Extract the (x, y) coordinate from the center of the cell holding the provided text.  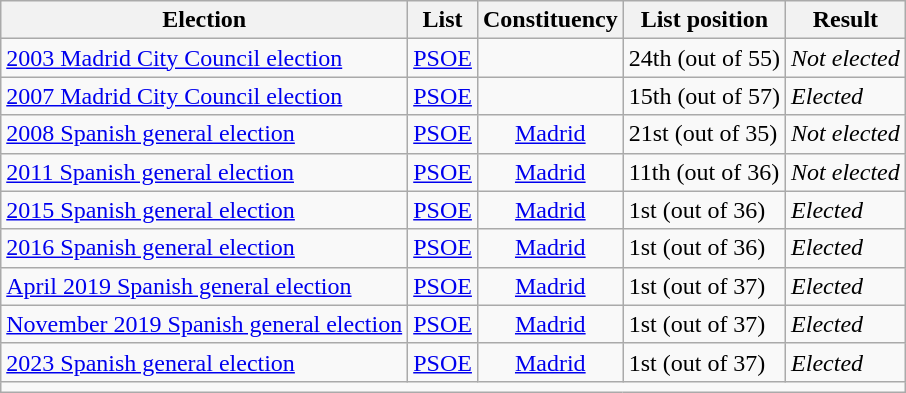
2023 Spanish general election (204, 362)
15th (out of 57) (704, 96)
2011 Spanish general election (204, 172)
2007 Madrid City Council election (204, 96)
List position (704, 20)
Constituency (550, 20)
Result (846, 20)
2016 Spanish general election (204, 248)
24th (out of 55) (704, 58)
2008 Spanish general election (204, 134)
11th (out of 36) (704, 172)
November 2019 Spanish general election (204, 324)
21st (out of 35) (704, 134)
2015 Spanish general election (204, 210)
Election (204, 20)
2003 Madrid City Council election (204, 58)
List (443, 20)
April 2019 Spanish general election (204, 286)
